Capture the cell that displays the provided text and extract its [x, y] central coordinate. 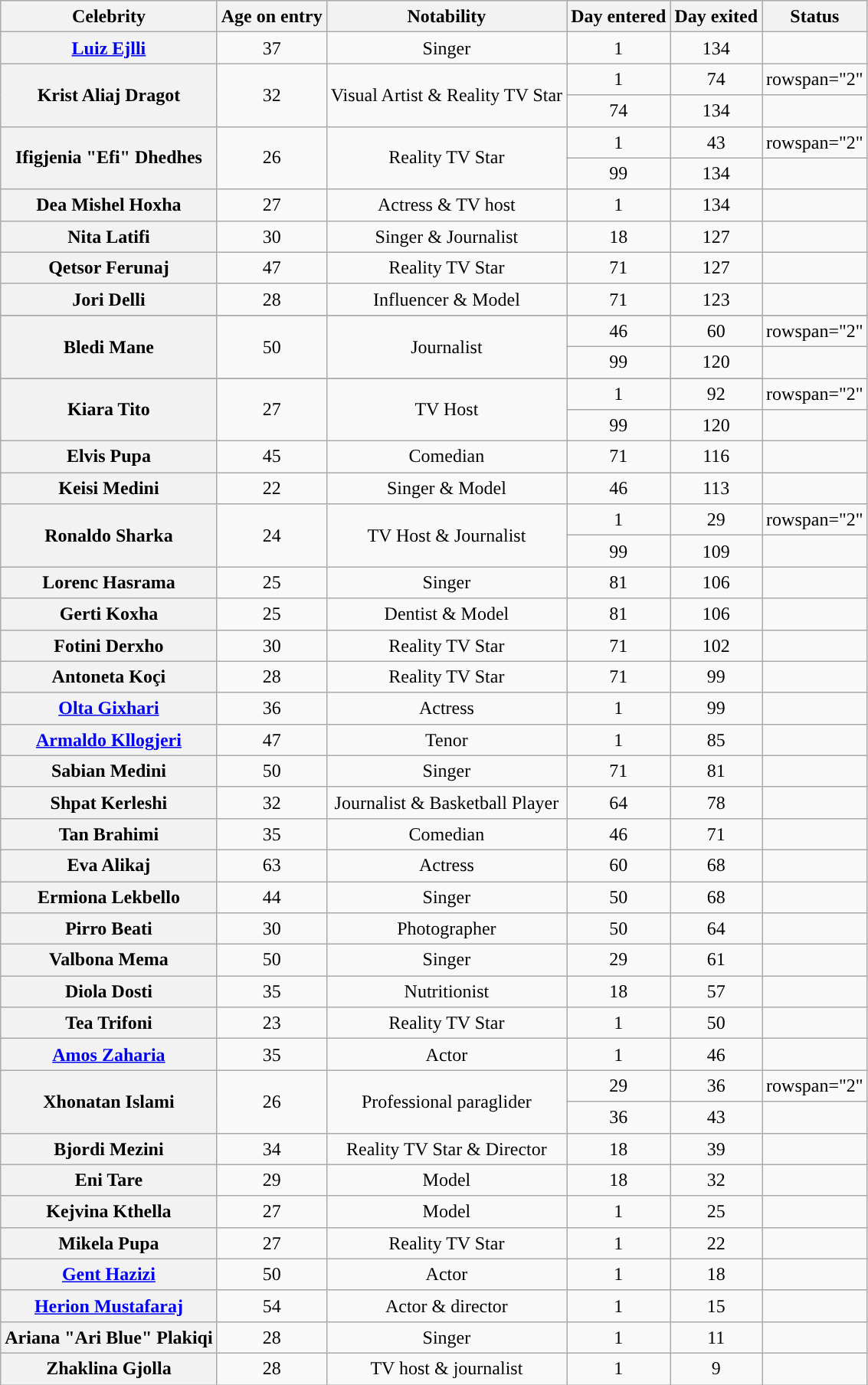
Ronaldo Sharka [109, 535]
Elvis Pupa [109, 457]
Singer & Journalist [446, 236]
Armaldo Kllogjeri [109, 740]
61 [716, 961]
116 [716, 457]
109 [716, 552]
Reality TV Star & Director [446, 1149]
Xhonatan Islami [109, 1102]
Eni Tare [109, 1180]
78 [716, 803]
Journalist & Basketball Player [446, 803]
Journalist [446, 346]
Luiz Ejlli [109, 47]
Visual Artist & Reality TV Star [446, 95]
Pirro Beati [109, 928]
Ariana "Ari Blue" Plakiqi [109, 1338]
Antoneta Koçi [109, 677]
Eva Alikaj [109, 866]
Valbona Mema [109, 961]
Tenor [446, 740]
63 [271, 866]
44 [271, 896]
Tan Brahimi [109, 833]
113 [716, 489]
Sabian Medini [109, 771]
Nita Latifi [109, 236]
Bledi Mane [109, 346]
Qetsor Ferunaj [109, 268]
Celebrity [109, 17]
34 [271, 1149]
TV Host & Journalist [446, 535]
Nutritionist [446, 991]
Dentist & Model [446, 614]
Singer & Model [446, 489]
Ermiona Lekbello [109, 896]
Diola Dosti [109, 991]
Ifigjenia "Efi" Dhedhes [109, 158]
102 [716, 645]
Krist Aliaj Dragot [109, 95]
TV host & journalist [446, 1368]
123 [716, 299]
11 [716, 1338]
45 [271, 457]
Keisi Medini [109, 489]
Notability [446, 17]
Amos Zaharia [109, 1054]
Kejvina Kthella [109, 1212]
TV Host [446, 410]
Actress & TV host [446, 205]
Fotini Derxho [109, 645]
Shpat Kerleshi [109, 803]
37 [271, 47]
Tea Trifoni [109, 1023]
Jori Delli [109, 299]
92 [716, 394]
Influencer & Model [446, 299]
23 [271, 1023]
39 [716, 1149]
57 [716, 991]
85 [716, 740]
Photographer [446, 928]
Age on entry [271, 17]
Gerti Koxha [109, 614]
15 [716, 1305]
Olta Gixhari [109, 708]
54 [271, 1305]
24 [271, 535]
Status [815, 17]
Actor & director [446, 1305]
Mikela Pupa [109, 1243]
Gent Hazizi [109, 1275]
Kiara Tito [109, 410]
Bjordi Mezini [109, 1149]
Day entered [619, 17]
Day exited [716, 17]
Zhaklina Gjolla [109, 1368]
Herion Mustafaraj [109, 1305]
Lorenc Hasrama [109, 582]
Professional paraglider [446, 1102]
9 [716, 1368]
Dea Mishel Hoxha [109, 205]
